Capture the cell that displays the provided text and extract its [X, Y] central coordinate. 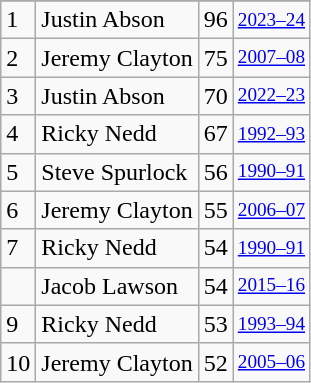
1 [18, 20]
2 [18, 58]
2006–07 [271, 210]
96 [216, 20]
75 [216, 58]
Jacob Lawson [117, 286]
2023–24 [271, 20]
1992–93 [271, 134]
2005–06 [271, 362]
56 [216, 172]
7 [18, 248]
4 [18, 134]
5 [18, 172]
9 [18, 324]
1993–94 [271, 324]
67 [216, 134]
2015–16 [271, 286]
3 [18, 96]
52 [216, 362]
53 [216, 324]
6 [18, 210]
2022–23 [271, 96]
2007–08 [271, 58]
10 [18, 362]
70 [216, 96]
Steve Spurlock [117, 172]
55 [216, 210]
